Extract the [X, Y] coordinate from the center of the cell holding the provided text.  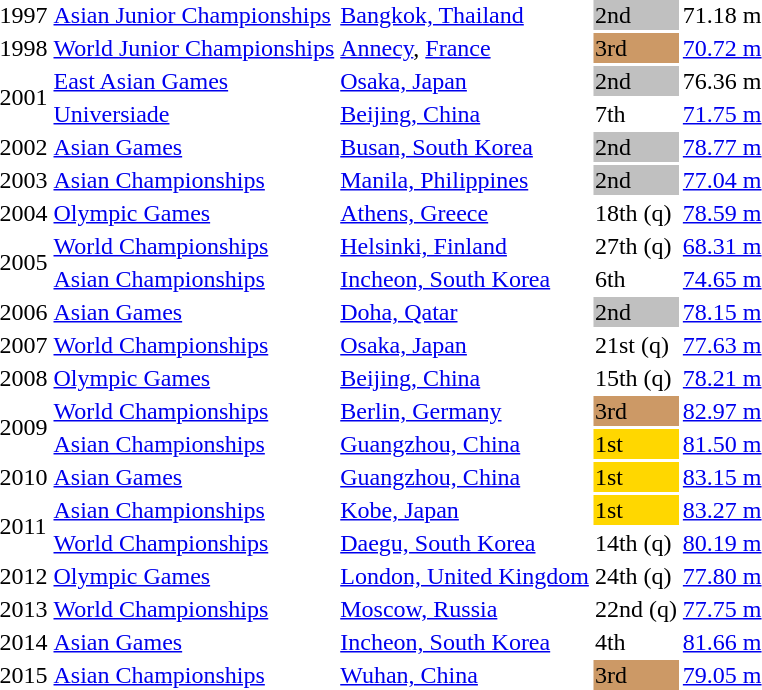
Manila, Philippines [465, 180]
Busan, South Korea [465, 147]
21st (q) [636, 345]
Helsinki, Finland [465, 246]
18th (q) [636, 213]
London, United Kingdom [465, 576]
4th [636, 642]
14th (q) [636, 543]
Kobe, Japan [465, 510]
Athens, Greece [465, 213]
Berlin, Germany [465, 411]
World Junior Championships [194, 48]
Asian Junior Championships [194, 15]
27th (q) [636, 246]
7th [636, 114]
Daegu, South Korea [465, 543]
22nd (q) [636, 609]
6th [636, 279]
East Asian Games [194, 81]
Doha, Qatar [465, 312]
Bangkok, Thailand [465, 15]
Moscow, Russia [465, 609]
24th (q) [636, 576]
Annecy, France [465, 48]
Universiade [194, 114]
15th (q) [636, 378]
Wuhan, China [465, 675]
